Return the (x, y) coordinate for the center point of the cell that contains the specified text.  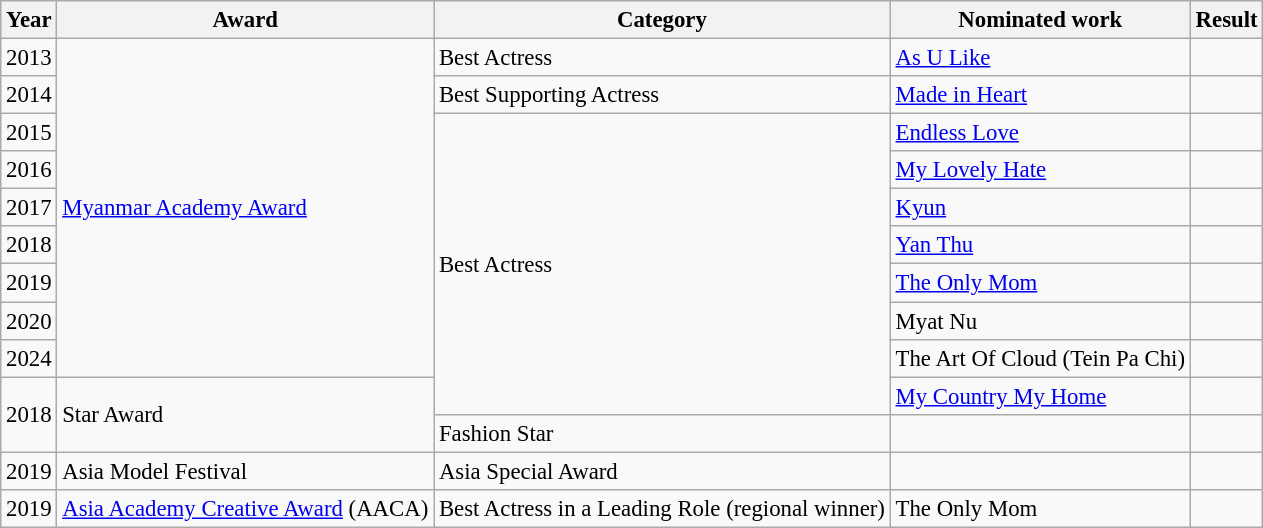
2015 (29, 133)
Category (662, 20)
My Country My Home (1040, 396)
Kyun (1040, 208)
The Art Of Cloud (Tein Pa Chi) (1040, 358)
Made in Heart (1040, 95)
Result (1226, 20)
Best Supporting Actress (662, 95)
My Lovely Hate (1040, 170)
2020 (29, 321)
As U Like (1040, 58)
Asia Model Festival (246, 471)
Asia Special Award (662, 471)
Myanmar Academy Award (246, 208)
Year (29, 20)
Star Award (246, 414)
Yan Thu (1040, 245)
Myat Nu (1040, 321)
2014 (29, 95)
2013 (29, 58)
Fashion Star (662, 433)
Nominated work (1040, 20)
Award (246, 20)
2017 (29, 208)
Asia Academy Creative Award (AACA) (246, 509)
Endless Love (1040, 133)
2016 (29, 170)
2024 (29, 358)
Best Actress in a Leading Role (regional winner) (662, 509)
